Determine the [x, y] coordinate at the center of the cell enclosing the given text.  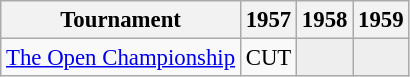
1959 [381, 20]
The Open Championship [121, 58]
1957 [268, 20]
CUT [268, 58]
Tournament [121, 20]
1958 [325, 20]
